Pinpoint the cell where the given text exists, returning its [x, y] midpoint coordinate. 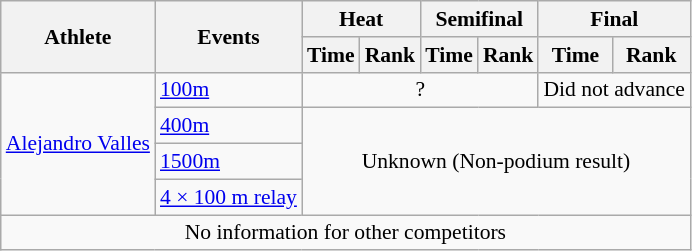
Final [614, 19]
Athlete [78, 36]
400m [228, 126]
No information for other competitors [346, 233]
Events [228, 36]
Did not advance [614, 90]
Heat [361, 19]
Alejandro Valles [78, 143]
Semifinal [479, 19]
? [420, 90]
1500m [228, 162]
Unknown (Non-podium result) [496, 162]
4 × 100 m relay [228, 197]
100m [228, 90]
